Search for the cell housing the specified text and yield its [x, y] center coordinate. 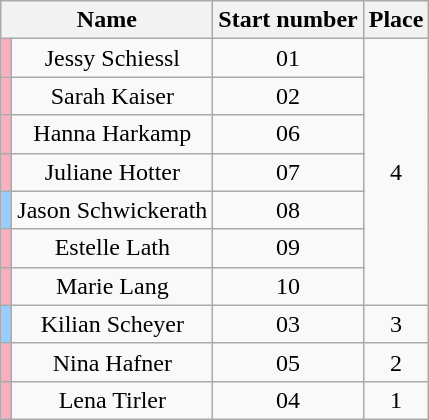
08 [288, 210]
01 [288, 58]
Place [396, 20]
03 [288, 324]
Estelle Lath [112, 248]
06 [288, 134]
Juliane Hotter [112, 172]
02 [288, 96]
Nina Hafner [112, 362]
1 [396, 400]
Kilian Scheyer [112, 324]
05 [288, 362]
Marie Lang [112, 286]
2 [396, 362]
04 [288, 400]
Start number [288, 20]
09 [288, 248]
Name [107, 20]
10 [288, 286]
Jason Schwickerath [112, 210]
Hanna Harkamp [112, 134]
Lena Tirler [112, 400]
Sarah Kaiser [112, 96]
4 [396, 172]
07 [288, 172]
Jessy Schiessl [112, 58]
3 [396, 324]
